Capture the cell that displays the provided text and extract its [X, Y] central coordinate. 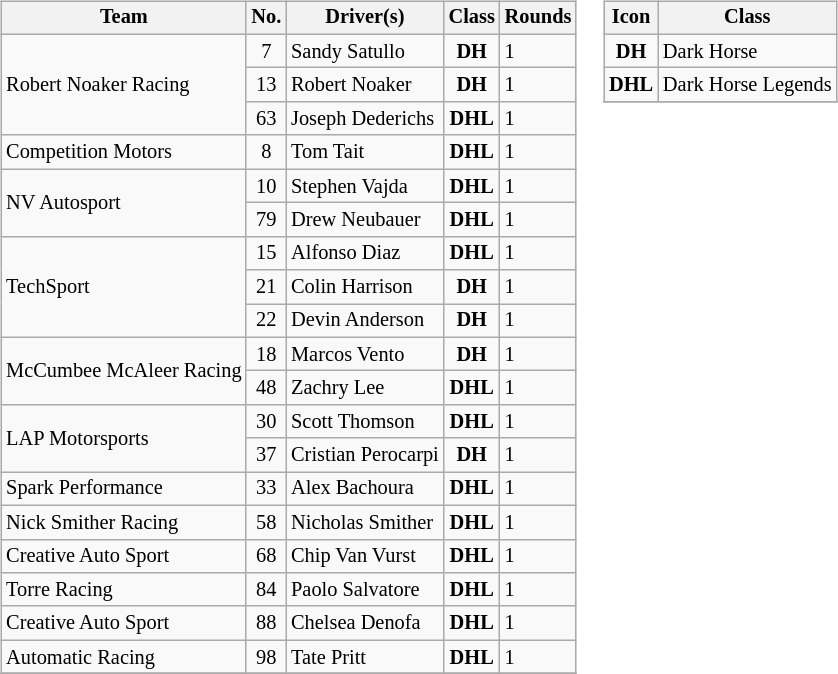
33 [266, 489]
Nicholas Smither [364, 522]
McCumbee McAleer Racing [124, 370]
LAP Motorsports [124, 438]
Paolo Salvatore [364, 590]
Team [124, 18]
Alex Bachoura [364, 489]
Competition Motors [124, 152]
Nick Smither Racing [124, 522]
79 [266, 220]
21 [266, 287]
13 [266, 85]
Cristian Perocarpi [364, 455]
68 [266, 556]
8 [266, 152]
Sandy Satullo [364, 51]
Devin Anderson [364, 321]
Dark Horse [747, 51]
58 [266, 522]
Colin Harrison [364, 287]
15 [266, 253]
Chip Van Vurst [364, 556]
Alfonso Diaz [364, 253]
Spark Performance [124, 489]
NV Autosport [124, 202]
63 [266, 119]
Robert Noaker [364, 85]
Rounds [538, 18]
Tate Pritt [364, 657]
Icon [631, 18]
Chelsea Denofa [364, 623]
Stephen Vajda [364, 186]
Automatic Racing [124, 657]
Torre Racing [124, 590]
Drew Neubauer [364, 220]
98 [266, 657]
Robert Noaker Racing [124, 84]
7 [266, 51]
No. [266, 18]
30 [266, 422]
18 [266, 354]
Tom Tait [364, 152]
48 [266, 388]
22 [266, 321]
TechSport [124, 286]
37 [266, 455]
Dark Horse Legends [747, 85]
84 [266, 590]
Driver(s) [364, 18]
Marcos Vento [364, 354]
10 [266, 186]
Zachry Lee [364, 388]
Scott Thomson [364, 422]
88 [266, 623]
Joseph Dederichs [364, 119]
